Identify which cell holds the provided text, then report its [x, y] central coordinate. 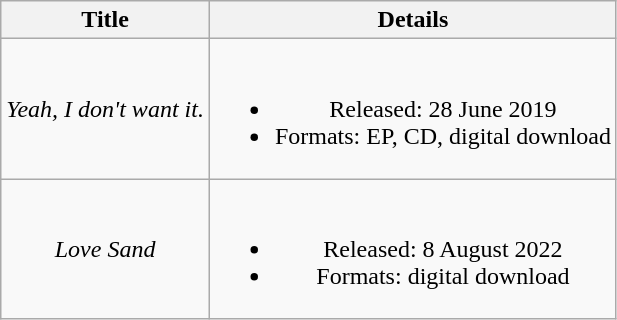
Details [412, 20]
Released: 28 June 2019Formats: EP, CD, digital download [412, 109]
Love Sand [106, 249]
Released: 8 August 2022Formats: digital download [412, 249]
Yeah, I don't want it. [106, 109]
Title [106, 20]
